For the text-containing cell, return its midpoint in [x, y] coordinate format. 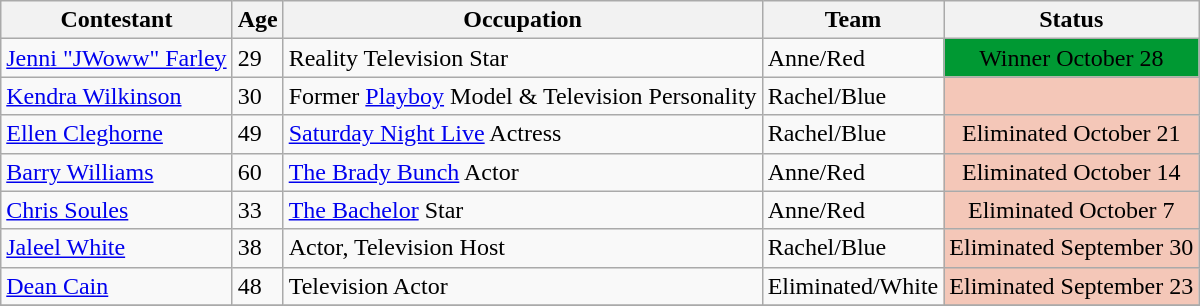
The Bachelor Star [522, 210]
Eliminated October 21 [1072, 134]
Saturday Night Live Actress [522, 134]
Jaleel White [116, 248]
38 [258, 248]
Kendra Wilkinson [116, 96]
Dean Cain [116, 286]
Former Playboy Model & Television Personality [522, 96]
Eliminated October 7 [1072, 210]
Eliminated/White [853, 286]
Ellen Cleghorne [116, 134]
The Brady Bunch Actor [522, 172]
Age [258, 20]
Barry Williams [116, 172]
33 [258, 210]
30 [258, 96]
Chris Soules [116, 210]
29 [258, 58]
Winner October 28 [1072, 58]
Occupation [522, 20]
Contestant [116, 20]
Eliminated September 30 [1072, 248]
Actor, Television Host [522, 248]
49 [258, 134]
48 [258, 286]
Team [853, 20]
Television Actor [522, 286]
Eliminated October 14 [1072, 172]
Eliminated September 23 [1072, 286]
60 [258, 172]
Reality Television Star [522, 58]
Status [1072, 20]
Jenni "JWoww" Farley [116, 58]
